Find where the given text appears and provide that cell's center as (X, Y) coordinate. 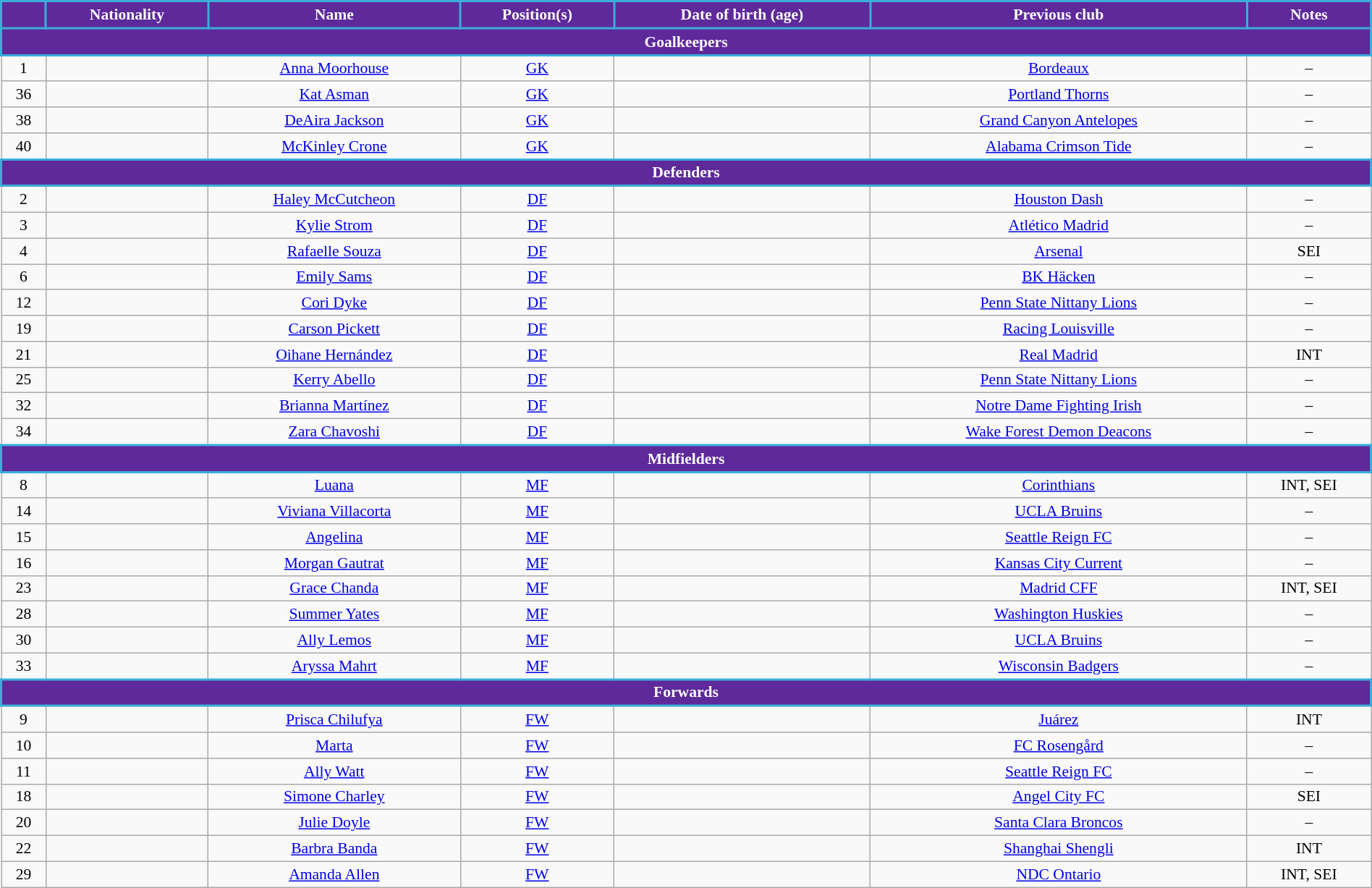
21 (24, 355)
Juárez (1058, 719)
11 (24, 771)
BK Häcken (1058, 277)
Anna Moorhouse (334, 68)
Grace Chanda (334, 588)
34 (24, 432)
29 (24, 874)
Washington Huskies (1058, 614)
23 (24, 588)
Angelina (334, 537)
Amanda Allen (334, 874)
Notes (1308, 14)
Arsenal (1058, 251)
Summer Yates (334, 614)
Notre Dame Fighting Irish (1058, 406)
Zara Chavoshi (334, 432)
33 (24, 666)
Rafaelle Souza (334, 251)
40 (24, 146)
Julie Doyle (334, 823)
3 (24, 226)
NDC Ontario (1058, 874)
Aryssa Mahrt (334, 666)
18 (24, 797)
1 (24, 68)
Kerry Abello (334, 380)
Barbra Banda (334, 849)
Santa Clara Broncos (1058, 823)
Forwards (686, 693)
Atlético Madrid (1058, 226)
28 (24, 614)
Luana (334, 485)
Racing Louisville (1058, 329)
Kansas City Current (1058, 563)
Cori Dyke (334, 303)
Midfielders (686, 459)
McKinley Crone (334, 146)
14 (24, 512)
20 (24, 823)
Corinthians (1058, 485)
Marta (334, 745)
Prisca Chilufya (334, 719)
Wake Forest Demon Deacons (1058, 432)
Alabama Crimson Tide (1058, 146)
9 (24, 719)
12 (24, 303)
Simone Charley (334, 797)
25 (24, 380)
Real Madrid (1058, 355)
Kylie Strom (334, 226)
Defenders (686, 172)
22 (24, 849)
Madrid CFF (1058, 588)
Previous club (1058, 14)
19 (24, 329)
15 (24, 537)
10 (24, 745)
16 (24, 563)
Bordeaux (1058, 68)
Wisconsin Badgers (1058, 666)
Oihane Hernández (334, 355)
Ally Lemos (334, 640)
Shanghai Shengli (1058, 849)
Grand Canyon Antelopes (1058, 120)
6 (24, 277)
Angel City FC (1058, 797)
Kat Asman (334, 95)
8 (24, 485)
Haley McCutcheon (334, 199)
Position(s) (537, 14)
Brianna Martínez (334, 406)
Date of birth (age) (742, 14)
Name (334, 14)
Goalkeepers (686, 42)
38 (24, 120)
30 (24, 640)
Ally Watt (334, 771)
Nationality (127, 14)
FC Rosengård (1058, 745)
2 (24, 199)
DeAira Jackson (334, 120)
Portland Thorns (1058, 95)
36 (24, 95)
Morgan Gautrat (334, 563)
Viviana Villacorta (334, 512)
Emily Sams (334, 277)
4 (24, 251)
Carson Pickett (334, 329)
32 (24, 406)
Houston Dash (1058, 199)
